Pinpoint the cell where the given text exists, returning its [x, y] midpoint coordinate. 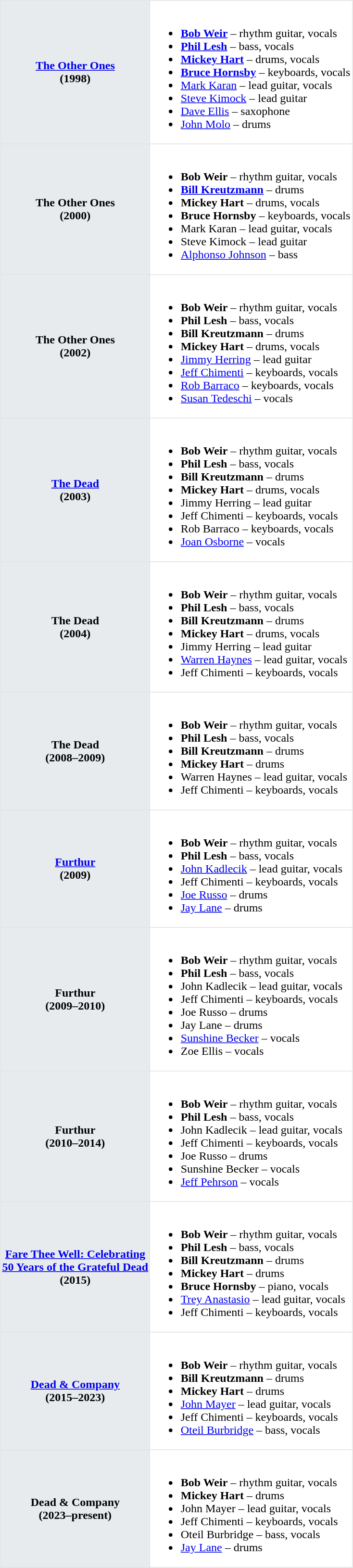
Dead & Company(2023–present) [75, 1508]
The Other Ones(1998) [75, 72]
Furthur(2010–2014) [75, 1137]
The Dead(2004) [75, 627]
Furthur(2009–2010) [75, 999]
The Other Ones(2000) [75, 209]
The Dead(2003) [75, 490]
Dead & Company(2015–2023) [75, 1391]
Fare Thee Well: Celebrating50 Years of the Grateful Dead(2015) [75, 1267]
The Other Ones(2002) [75, 346]
The Dead(2008–2009) [75, 751]
Furthur(2009) [75, 869]
